Find where the given text appears and provide that cell's center as [X, Y] coordinate. 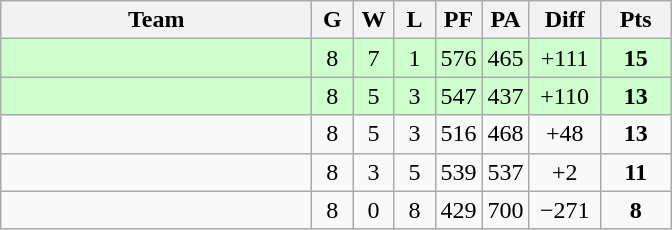
+2 [564, 172]
465 [506, 58]
547 [458, 96]
15 [636, 58]
539 [458, 172]
G [332, 20]
0 [374, 210]
PF [458, 20]
Pts [636, 20]
+110 [564, 96]
+111 [564, 58]
+48 [564, 134]
L [414, 20]
468 [506, 134]
537 [506, 172]
576 [458, 58]
437 [506, 96]
11 [636, 172]
1 [414, 58]
−271 [564, 210]
7 [374, 58]
Team [156, 20]
429 [458, 210]
700 [506, 210]
W [374, 20]
516 [458, 134]
Diff [564, 20]
PA [506, 20]
